Find where the given text appears and provide that cell's center as (X, Y) coordinate. 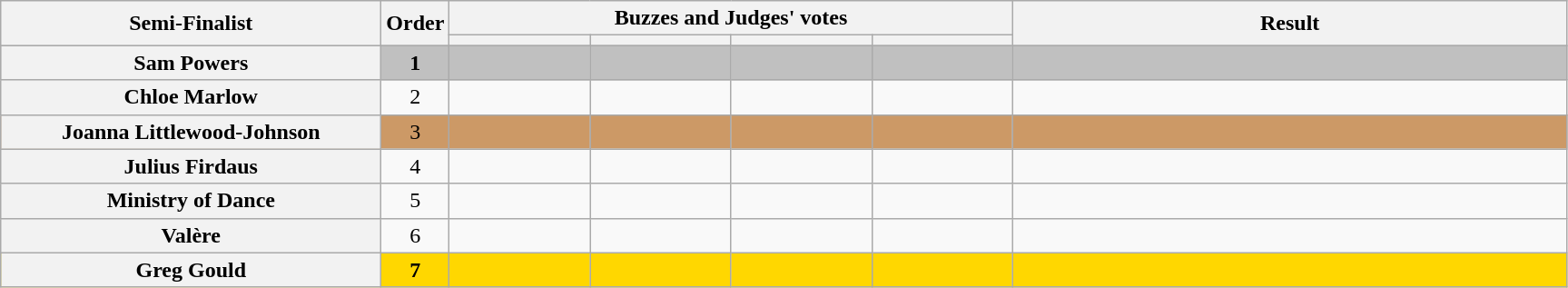
5 (416, 201)
Joanna Littlewood-Johnson (191, 132)
6 (416, 235)
Result (1289, 24)
Greg Gould (191, 270)
Chloe Marlow (191, 97)
Sam Powers (191, 63)
Semi-Finalist (191, 24)
Valère (191, 235)
1 (416, 63)
2 (416, 97)
7 (416, 270)
4 (416, 166)
Ministry of Dance (191, 201)
Buzzes and Judges' votes (731, 18)
3 (416, 132)
Julius Firdaus (191, 166)
Order (416, 24)
